Detect which cell encompasses the target text, then output its [x, y] center coordinate. 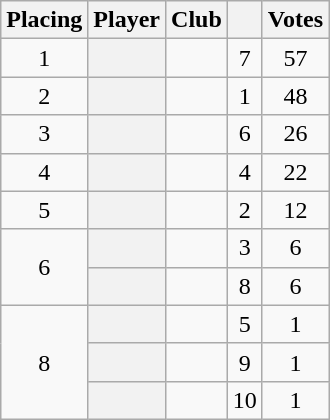
12 [295, 210]
7 [244, 58]
Votes [295, 20]
48 [295, 96]
9 [244, 362]
Player [127, 20]
Placing [44, 20]
Club [197, 20]
57 [295, 58]
26 [295, 134]
22 [295, 172]
10 [244, 400]
